Find where the given text appears and provide that cell's center as (x, y) coordinate. 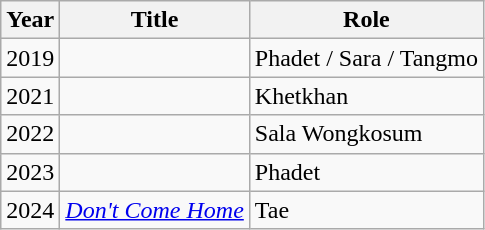
Khetkhan (366, 96)
Phadet / Sara / Tangmo (366, 58)
2023 (30, 172)
Don't Come Home (155, 210)
Sala Wongkosum (366, 134)
Title (155, 20)
2021 (30, 96)
Tae (366, 210)
Role (366, 20)
2019 (30, 58)
2024 (30, 210)
Phadet (366, 172)
2022 (30, 134)
Year (30, 20)
